Output the [X, Y] coordinate of the center of the cell containing the given text.  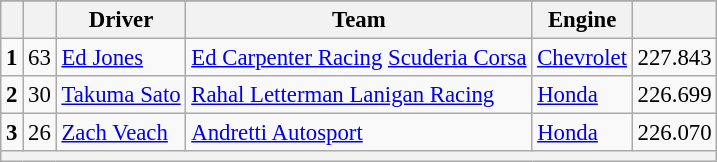
63 [40, 58]
Zach Veach [121, 133]
Takuma Sato [121, 95]
Engine [582, 20]
Chevrolet [582, 58]
Ed Carpenter Racing Scuderia Corsa [359, 58]
Team [359, 20]
3 [12, 133]
226.070 [674, 133]
Andretti Autosport [359, 133]
2 [12, 95]
Ed Jones [121, 58]
30 [40, 95]
26 [40, 133]
Rahal Letterman Lanigan Racing [359, 95]
1 [12, 58]
Driver [121, 20]
226.699 [674, 95]
227.843 [674, 58]
